Output the (x, y) coordinate of the center of the cell containing the given text.  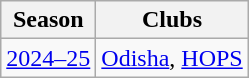
Odisha, HOPS (172, 58)
2024–25 (48, 58)
Season (48, 20)
Clubs (172, 20)
